Detect which cell encompasses the target text, then output its (X, Y) center coordinate. 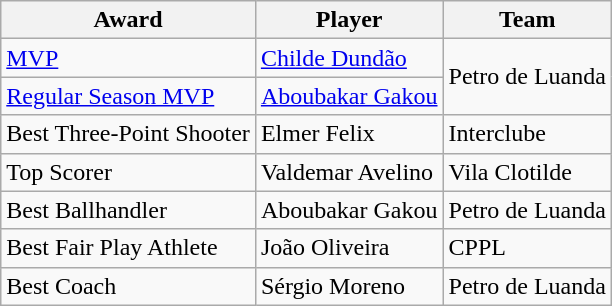
Regular Season MVP (128, 96)
Elmer Felix (349, 134)
Sérgio Moreno (349, 286)
MVP (128, 58)
Top Scorer (128, 172)
Award (128, 20)
Best Ballhandler (128, 210)
Best Fair Play Athlete (128, 248)
Vila Clotilde (527, 172)
Valdemar Avelino (349, 172)
João Oliveira (349, 248)
CPPL (527, 248)
Team (527, 20)
Interclube (527, 134)
Best Three-Point Shooter (128, 134)
Best Coach (128, 286)
Childe Dundão (349, 58)
Player (349, 20)
